Pinpoint the cell where the given text exists, returning its [x, y] midpoint coordinate. 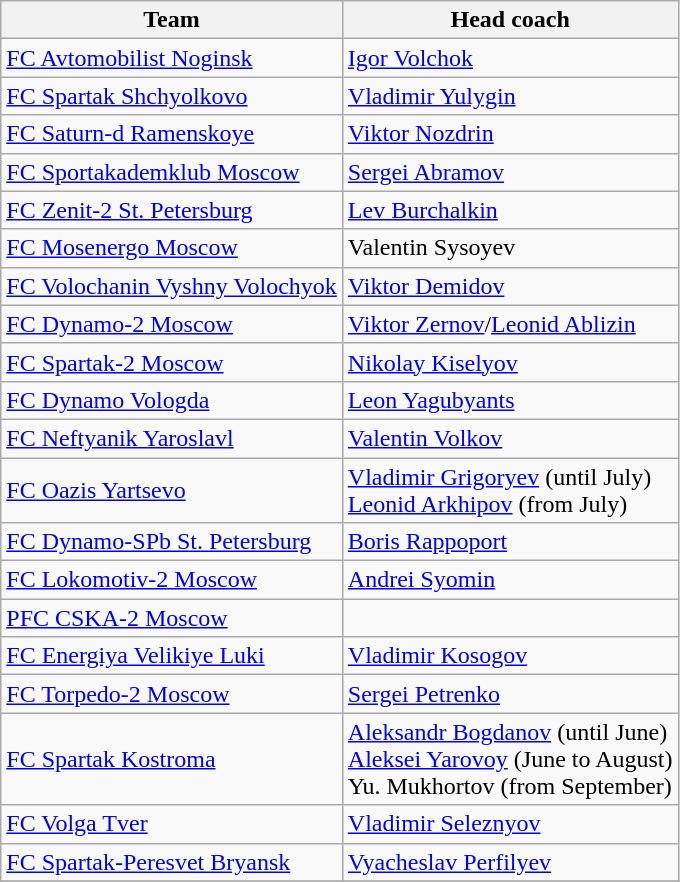
FC Volga Tver [172, 824]
Valentin Sysoyev [510, 248]
FC Neftyanik Yaroslavl [172, 438]
FC Dynamo-2 Moscow [172, 324]
Team [172, 20]
FC Volochanin Vyshny Volochyok [172, 286]
FC Spartak Shchyolkovo [172, 96]
FC Sportakademklub Moscow [172, 172]
FC Zenit-2 St. Petersburg [172, 210]
Sergei Petrenko [510, 694]
FC Oazis Yartsevo [172, 490]
FC Avtomobilist Noginsk [172, 58]
Igor Volchok [510, 58]
Vladimir Seleznyov [510, 824]
PFC CSKA-2 Moscow [172, 618]
Andrei Syomin [510, 580]
Vyacheslav Perfilyev [510, 862]
Viktor Zernov/Leonid Ablizin [510, 324]
FC Lokomotiv-2 Moscow [172, 580]
Leon Yagubyants [510, 400]
FC Spartak Kostroma [172, 759]
FC Energiya Velikiye Luki [172, 656]
Aleksandr Bogdanov (until June)Aleksei Yarovoy (June to August)Yu. Mukhortov (from September) [510, 759]
Sergei Abramov [510, 172]
FC Spartak-2 Moscow [172, 362]
Head coach [510, 20]
FC Mosenergo Moscow [172, 248]
Lev Burchalkin [510, 210]
Nikolay Kiselyov [510, 362]
FC Saturn-d Ramenskoye [172, 134]
Vladimir Grigoryev (until July)Leonid Arkhipov (from July) [510, 490]
FC Spartak-Peresvet Bryansk [172, 862]
Viktor Demidov [510, 286]
FC Torpedo-2 Moscow [172, 694]
FC Dynamo-SPb St. Petersburg [172, 542]
Vladimir Yulygin [510, 96]
Valentin Volkov [510, 438]
FC Dynamo Vologda [172, 400]
Boris Rappoport [510, 542]
Viktor Nozdrin [510, 134]
Vladimir Kosogov [510, 656]
